Return the (x, y) coordinate for the center point of the cell that contains the specified text.  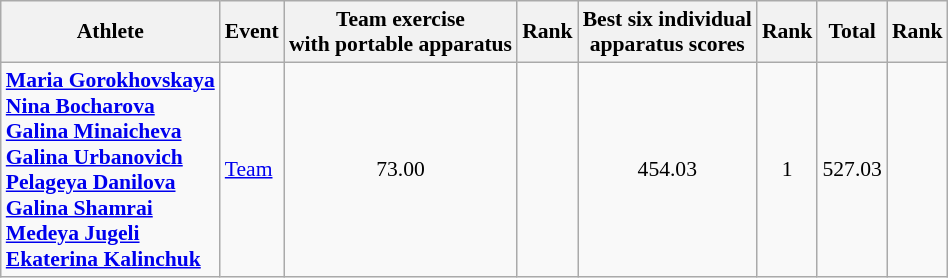
1 (788, 169)
73.00 (400, 169)
454.03 (668, 169)
Athlete (110, 32)
Best six individual apparatus scores (668, 32)
Maria Gorokhovskaya Nina BocharovaGalina MinaichevaGalina UrbanovichPelageya DanilovaGalina ShamraiMedeya JugeliEkaterina Kalinchuk (110, 169)
Team exercise with portable apparatus (400, 32)
Event (252, 32)
527.03 (852, 169)
Total (852, 32)
Team (252, 169)
